Extract the (x, y) coordinate from the center of the cell holding the provided text.  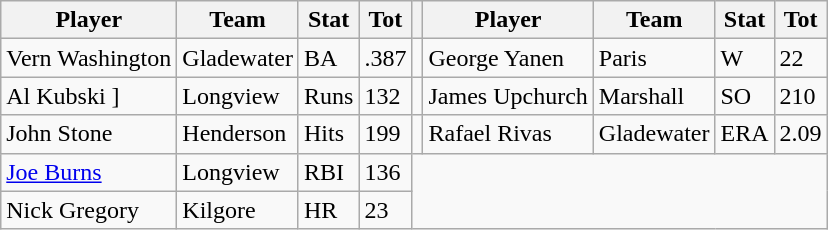
HR (328, 210)
Hits (328, 134)
136 (386, 172)
Rafael Rivas (508, 134)
BA (328, 58)
Kilgore (238, 210)
199 (386, 134)
ERA (744, 134)
Runs (328, 96)
2.09 (800, 134)
22 (800, 58)
210 (800, 96)
23 (386, 210)
Henderson (238, 134)
RBI (328, 172)
George Yanen (508, 58)
.387 (386, 58)
Vern Washington (89, 58)
132 (386, 96)
Paris (654, 58)
John Stone (89, 134)
Al Kubski ] (89, 96)
James Upchurch (508, 96)
Nick Gregory (89, 210)
Joe Burns (89, 172)
W (744, 58)
Marshall (654, 96)
SO (744, 96)
